Locate the cell with the specified text and output its [x, y] center coordinate. 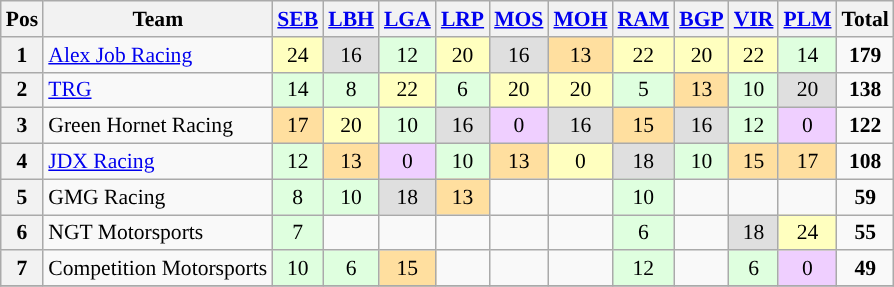
1 [22, 55]
MOH [580, 19]
JDX Racing [158, 162]
108 [866, 162]
Green Hornet Racing [158, 126]
4 [22, 162]
LBH [351, 19]
138 [866, 90]
NGT Motorsports [158, 233]
Pos [22, 19]
LRP [462, 19]
PLM [807, 19]
3 [22, 126]
BGP [702, 19]
49 [866, 269]
59 [866, 197]
Alex Job Racing [158, 55]
TRG [158, 90]
MOS [518, 19]
55 [866, 233]
SEB [298, 19]
GMG Racing [158, 197]
122 [866, 126]
RAM [644, 19]
Total [866, 19]
VIR [754, 19]
2 [22, 90]
Competition Motorsports [158, 269]
LGA [408, 19]
179 [866, 55]
Team [158, 19]
